Locate the cell with the specified text and output its (x, y) center coordinate. 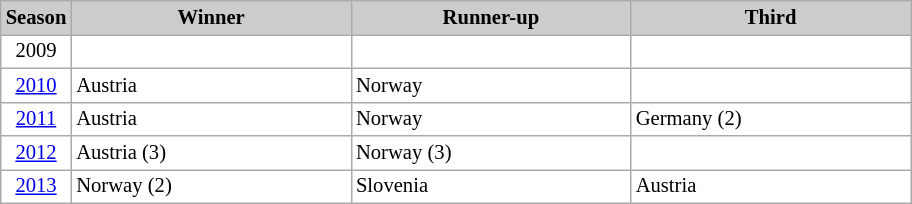
Norway (3) (491, 153)
Runner-up (491, 17)
Third (771, 17)
Norway (2) (211, 186)
2013 (36, 186)
Winner (211, 17)
2011 (36, 119)
2010 (36, 85)
2009 (36, 51)
Austria (3) (211, 153)
Season (36, 17)
Slovenia (491, 186)
Germany (2) (771, 119)
2012 (36, 153)
